Identify which cell holds the provided text, then report its (x, y) central coordinate. 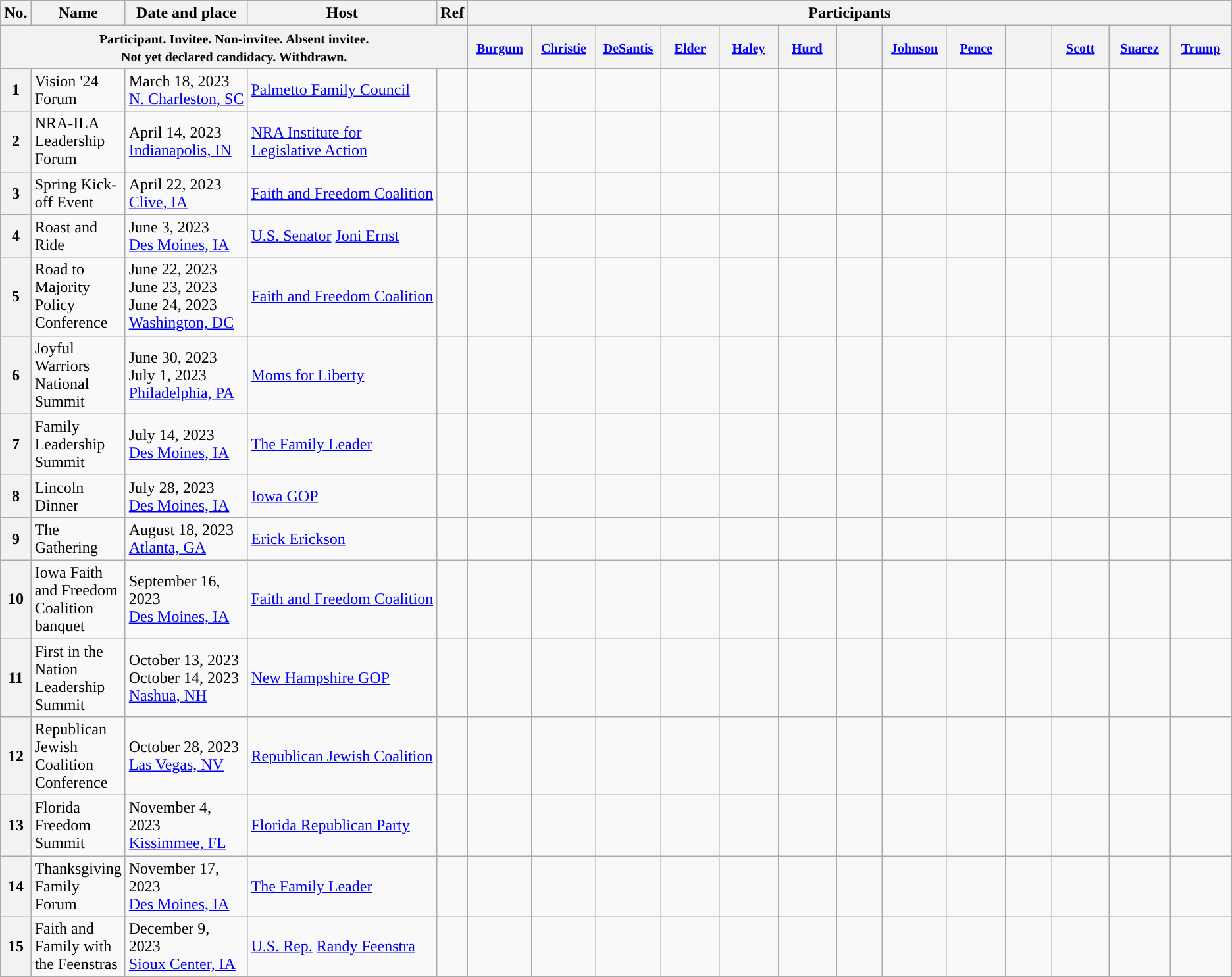
Suarez (1140, 47)
9 (16, 538)
The Gathering (78, 538)
2 (16, 141)
10 (16, 599)
Iowa GOP (342, 496)
Moms for Liberty (342, 375)
Ref (453, 13)
No. (16, 13)
Christie (563, 47)
April 14, 2023Indianapolis, IN (186, 141)
U.S. Senator Joni Ernst (342, 236)
Iowa Faith and Freedom Coalition banquet (78, 599)
1 (16, 89)
Spring Kick-off Event (78, 193)
First in the Nation Leadership Summit (78, 678)
Host (342, 13)
Date and place (186, 13)
14 (16, 886)
New Hampshire GOP (342, 678)
July 28, 2023Des Moines, IA (186, 496)
Haley (749, 47)
Family Leadership Summit (78, 444)
Republican Jewish Coalition (342, 757)
15 (16, 947)
Palmetto Family Council (342, 89)
November 17, 2023Des Moines, IA (186, 886)
Faith and Family with the Feenstras (78, 947)
Trump (1200, 47)
June 3, 2023Des Moines, IA (186, 236)
March 18, 2023N. Charleston, SC (186, 89)
Lincoln Dinner (78, 496)
7 (16, 444)
12 (16, 757)
Florida Republican Party (342, 826)
Hurd (807, 47)
October 28, 2023Las Vegas, NV (186, 757)
Johnson (915, 47)
Republican Jewish Coalition Conference (78, 757)
June 22, 2023June 23, 2023June 24, 2023Washington, DC (186, 296)
Joyful Warriors National Summit (78, 375)
8 (16, 496)
Pence (975, 47)
Thanksgiving Family Forum (78, 886)
April 22, 2023Clive, IA (186, 193)
November 4, 2023Kissimmee, FL (186, 826)
Florida Freedom Summit (78, 826)
Burgum (500, 47)
Roast and Ride (78, 236)
3 (16, 193)
Participant. Invitee. Non-invitee. Absent invitee. Not yet declared candidacy. Withdrawn. (234, 47)
Road to Majority Policy Conference (78, 296)
11 (16, 678)
December 9, 2023Sioux Center, IA (186, 947)
NRA Institute forLegislative Action (342, 141)
4 (16, 236)
5 (16, 296)
DeSantis (628, 47)
NRA-ILA Leadership Forum (78, 141)
6 (16, 375)
U.S. Rep. Randy Feenstra (342, 947)
October 13, 2023 October 14, 2023Nashua, NH (186, 678)
Name (78, 13)
13 (16, 826)
Vision '24 Forum (78, 89)
September 16, 2023Des Moines, IA (186, 599)
August 18, 2023Atlanta, GA (186, 538)
July 14, 2023Des Moines, IA (186, 444)
Participants (850, 13)
Scott (1081, 47)
Elder (690, 47)
Erick Erickson (342, 538)
June 30, 2023July 1, 2023Philadelphia, PA (186, 375)
